Detect which cell encompasses the target text, then output its [X, Y] center coordinate. 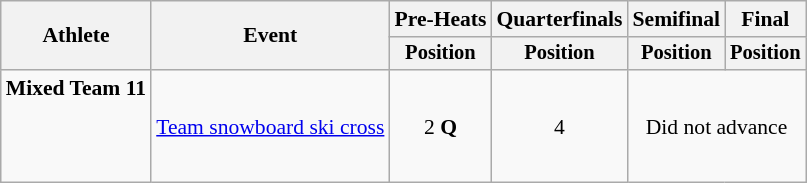
Semifinal [676, 19]
Athlete [76, 36]
Did not advance [716, 126]
Team snowboard ski cross [270, 126]
Pre-Heats [440, 19]
Mixed Team 11 [76, 126]
2 Q [440, 126]
4 [559, 126]
Event [270, 36]
Final [765, 19]
Quarterfinals [559, 19]
